Extract the [X, Y] coordinate from the center of the cell holding the provided text.  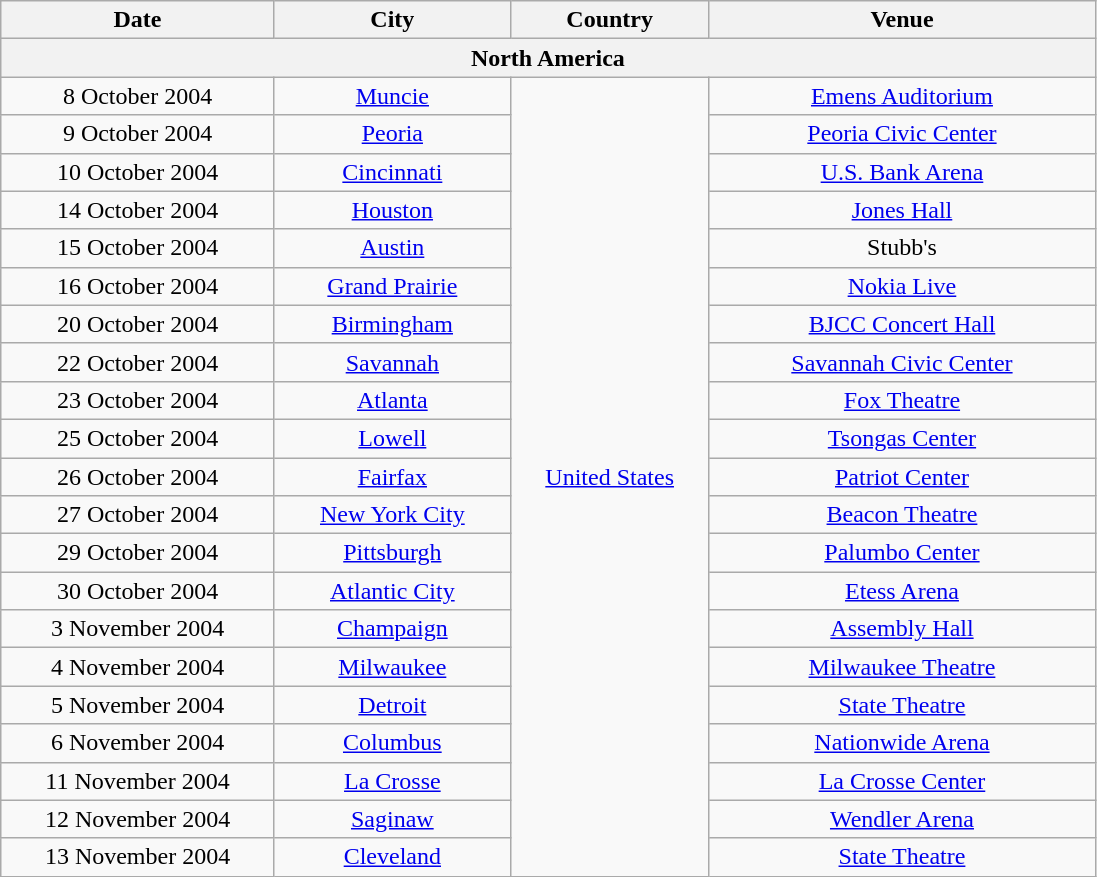
9 October 2004 [138, 134]
Jones Hall [902, 210]
30 October 2004 [138, 591]
3 November 2004 [138, 629]
Patriot Center [902, 477]
Milwaukee Theatre [902, 667]
Stubb's [902, 248]
23 October 2004 [138, 400]
Pittsburgh [392, 553]
Cincinnati [392, 172]
Cleveland [392, 857]
Nokia Live [902, 286]
Venue [902, 20]
20 October 2004 [138, 324]
Champaign [392, 629]
22 October 2004 [138, 362]
5 November 2004 [138, 705]
29 October 2004 [138, 553]
13 November 2004 [138, 857]
New York City [392, 515]
North America [548, 58]
Birmingham [392, 324]
Fairfax [392, 477]
12 November 2004 [138, 819]
Country [610, 20]
Peoria [392, 134]
15 October 2004 [138, 248]
25 October 2004 [138, 438]
City [392, 20]
Milwaukee [392, 667]
Columbus [392, 743]
United States [610, 476]
Atlanta [392, 400]
Tsongas Center [902, 438]
11 November 2004 [138, 781]
La Crosse [392, 781]
Assembly Hall [902, 629]
Savannah [392, 362]
Emens Auditorium [902, 96]
Beacon Theatre [902, 515]
4 November 2004 [138, 667]
10 October 2004 [138, 172]
Atlantic City [392, 591]
Saginaw [392, 819]
U.S. Bank Arena [902, 172]
6 November 2004 [138, 743]
Fox Theatre [902, 400]
8 October 2004 [138, 96]
Austin [392, 248]
Wendler Arena [902, 819]
Houston [392, 210]
La Crosse Center [902, 781]
BJCC Concert Hall [902, 324]
Palumbo Center [902, 553]
14 October 2004 [138, 210]
Muncie [392, 96]
Grand Prairie [392, 286]
Savannah Civic Center [902, 362]
Detroit [392, 705]
Date [138, 20]
Etess Arena [902, 591]
Lowell [392, 438]
26 October 2004 [138, 477]
Nationwide Arena [902, 743]
Peoria Civic Center [902, 134]
27 October 2004 [138, 515]
16 October 2004 [138, 286]
